From the cell containing the given text, extract its center point as (x, y) coordinate. 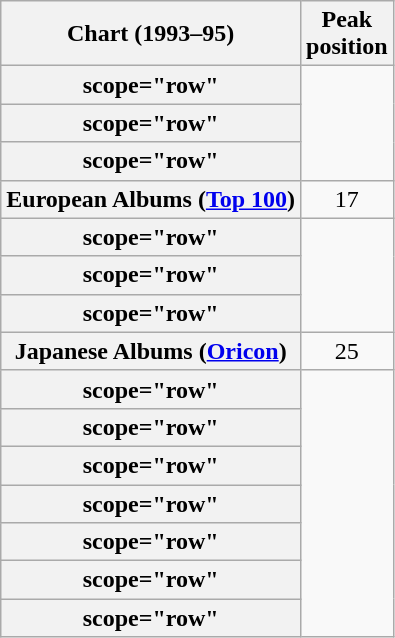
25 (347, 351)
Chart (1993–95) (151, 34)
European Albums (Top 100) (151, 199)
Peakposition (347, 34)
17 (347, 199)
Japanese Albums (Oricon) (151, 351)
